Provide the (x, y) coordinate of the cell's center where the given text is located.  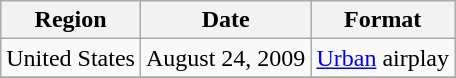
Urban airplay (383, 58)
August 24, 2009 (225, 58)
Format (383, 20)
Date (225, 20)
United States (71, 58)
Region (71, 20)
